Return [X, Y] of the center of cell containing provided text 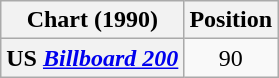
US Billboard 200 [92, 58]
90 [231, 58]
Position [231, 20]
Chart (1990) [92, 20]
